Provide the (X, Y) coordinate of the cell's center where the given text is located.  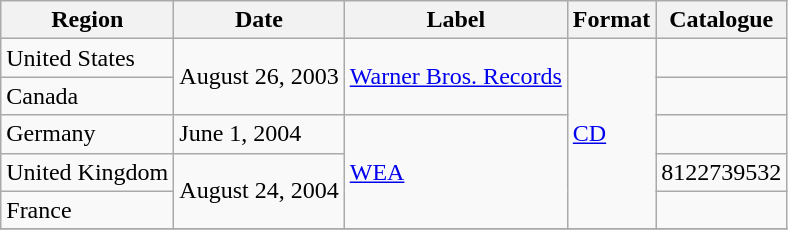
Canada (88, 96)
June 1, 2004 (259, 134)
Region (88, 20)
August 24, 2004 (259, 191)
8122739532 (722, 172)
United Kingdom (88, 172)
Warner Bros. Records (456, 77)
August 26, 2003 (259, 77)
WEA (456, 172)
Date (259, 20)
France (88, 210)
United States (88, 58)
Format (611, 20)
Catalogue (722, 20)
Label (456, 20)
Germany (88, 134)
CD (611, 134)
